Identify which cell holds the provided text, then report its (x, y) central coordinate. 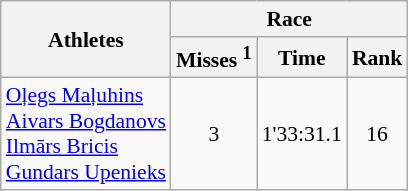
16 (378, 134)
3 (214, 134)
Misses 1 (214, 58)
1'33:31.1 (302, 134)
Rank (378, 58)
Athletes (86, 40)
Race (289, 19)
Oļegs MaļuhinsAivars BogdanovsIlmārs BricisGundars Upenieks (86, 134)
Time (302, 58)
